Determine the (x, y) coordinate at the center of the cell enclosing the given text.  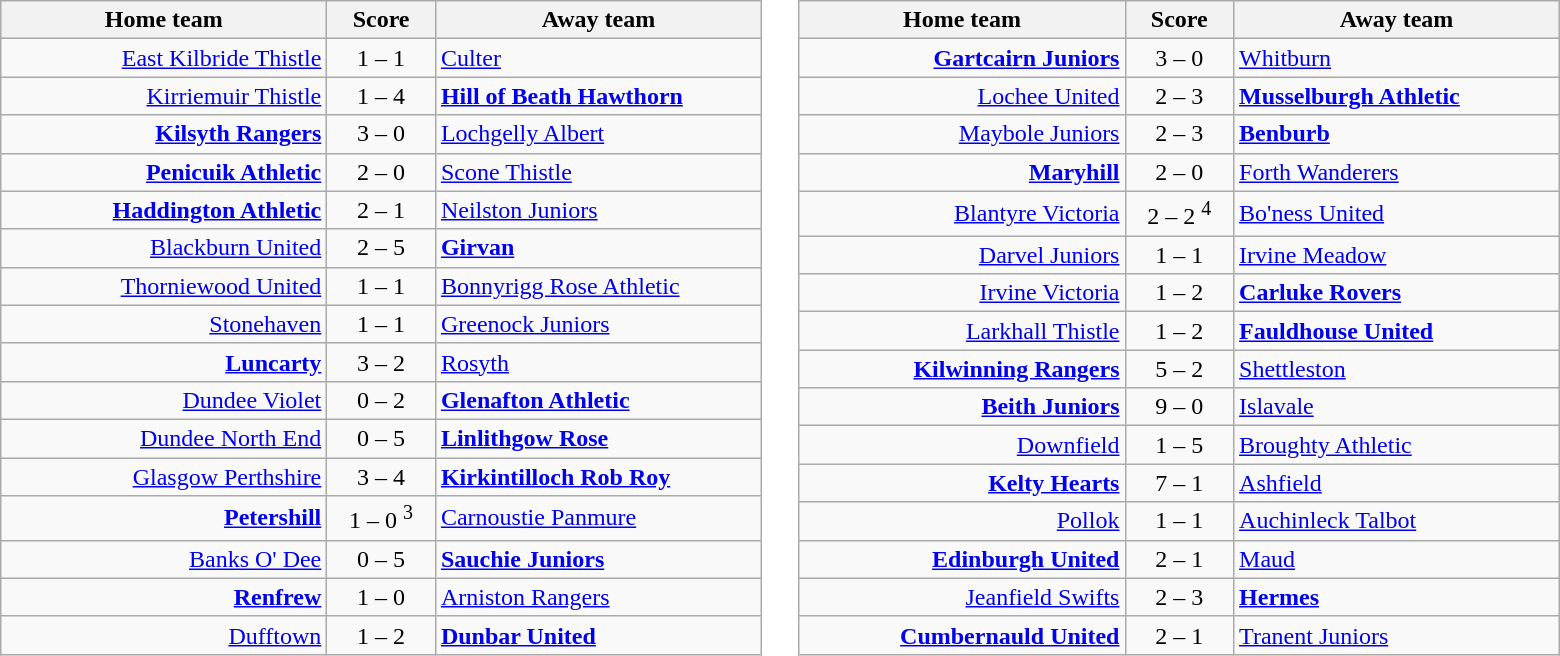
Dunbar United (598, 635)
Larkhall Thistle (962, 331)
Glenafton Athletic (598, 400)
Thorniewood United (164, 286)
Forth Wanderers (1397, 172)
Arniston Rangers (598, 597)
Darvel Juniors (962, 255)
Kelty Hearts (962, 483)
Greenock Juniors (598, 324)
Carluke Rovers (1397, 293)
Lochee United (962, 96)
East Kilbride Thistle (164, 58)
Carnoustie Panmure (598, 518)
Edinburgh United (962, 559)
Kirriemuir Thistle (164, 96)
1 – 0 (382, 597)
Neilston Juniors (598, 210)
Hill of Beath Hawthorn (598, 96)
1 – 5 (1180, 445)
Girvan (598, 248)
Rosyth (598, 362)
Shettleston (1397, 369)
Penicuik Athletic (164, 172)
Ashfield (1397, 483)
Benburb (1397, 134)
Auchinleck Talbot (1397, 521)
Cumbernauld United (962, 635)
Blackburn United (164, 248)
1 – 4 (382, 96)
5 – 2 (1180, 369)
Haddington Athletic (164, 210)
Maybole Juniors (962, 134)
Luncarty (164, 362)
Pollok (962, 521)
Hermes (1397, 597)
2 – 5 (382, 248)
Maud (1397, 559)
9 – 0 (1180, 407)
Musselburgh Athletic (1397, 96)
Tranent Juniors (1397, 635)
Stonehaven (164, 324)
Bo'ness United (1397, 214)
Dundee Violet (164, 400)
Bonnyrigg Rose Athletic (598, 286)
Linlithgow Rose (598, 438)
Blantyre Victoria (962, 214)
Beith Juniors (962, 407)
Jeanfield Swifts (962, 597)
Dufftown (164, 635)
Kirkintilloch Rob Roy (598, 477)
Broughty Athletic (1397, 445)
Banks O' Dee (164, 559)
0 – 2 (382, 400)
Culter (598, 58)
1 – 0 3 (382, 518)
Glasgow Perthshire (164, 477)
Renfrew (164, 597)
Gartcairn Juniors (962, 58)
Petershill (164, 518)
Islavale (1397, 407)
Sauchie Juniors (598, 559)
Irvine Victoria (962, 293)
Irvine Meadow (1397, 255)
Maryhill (962, 172)
Whitburn (1397, 58)
Downfield (962, 445)
Dundee North End (164, 438)
Lochgelly Albert (598, 134)
Fauldhouse United (1397, 331)
3 – 4 (382, 477)
3 – 2 (382, 362)
Kilwinning Rangers (962, 369)
2 – 2 4 (1180, 214)
Scone Thistle (598, 172)
Kilsyth Rangers (164, 134)
7 – 1 (1180, 483)
